Provide the [x, y] coordinate of the cell's center where the given text is located.  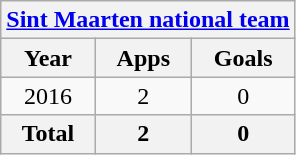
Total [48, 134]
Sint Maarten national team [148, 20]
2016 [48, 96]
Goals [243, 58]
Apps [143, 58]
Year [48, 58]
